For the text-containing cell, return its midpoint in [X, Y] coordinate format. 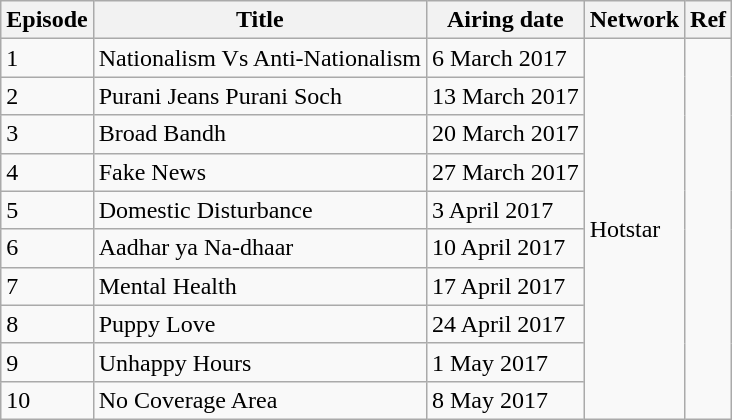
Mental Health [260, 286]
4 [47, 172]
Unhappy Hours [260, 362]
Puppy Love [260, 324]
5 [47, 210]
9 [47, 362]
7 [47, 286]
Episode [47, 20]
Domestic Disturbance [260, 210]
3 [47, 134]
17 April 2017 [505, 286]
Fake News [260, 172]
Nationalism Vs Anti-Nationalism [260, 58]
2 [47, 96]
1 May 2017 [505, 362]
No Coverage Area [260, 400]
6 [47, 248]
Broad Bandh [260, 134]
Ref [708, 20]
8 [47, 324]
Network [634, 20]
13 March 2017 [505, 96]
6 March 2017 [505, 58]
3 April 2017 [505, 210]
8 May 2017 [505, 400]
24 April 2017 [505, 324]
10 April 2017 [505, 248]
Title [260, 20]
27 March 2017 [505, 172]
1 [47, 58]
Hotstar [634, 230]
Airing date [505, 20]
20 March 2017 [505, 134]
Aadhar ya Na-dhaar [260, 248]
10 [47, 400]
Purani Jeans Purani Soch [260, 96]
